Detect which cell encompasses the target text, then output its [X, Y] center coordinate. 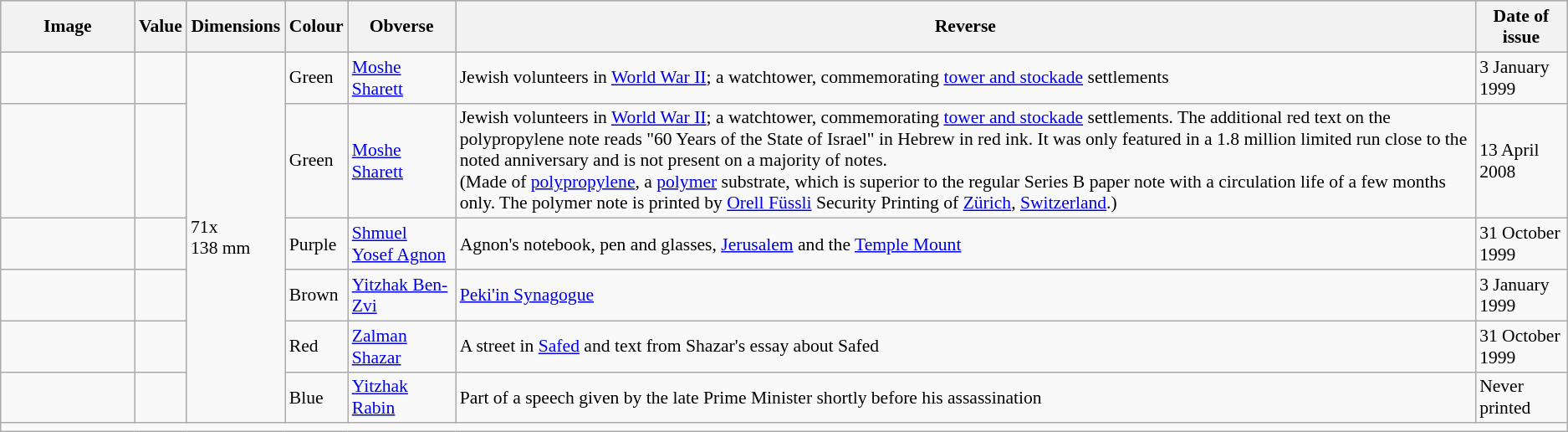
Shmuel Yosef Agnon [401, 244]
Blue [316, 397]
Colour [316, 27]
Reverse [965, 27]
Peki'in Synagogue [965, 295]
A street in Safed and text from Shazar's essay about Safed [965, 347]
Value [161, 27]
Yitzhak Ben-Zvi [401, 295]
Obverse [401, 27]
Jewish volunteers in World War II; a watchtower, commemorating tower and stockade settlements [965, 77]
Zalman Shazar [401, 347]
Never printed [1521, 397]
Date of issue [1521, 27]
Dimensions [236, 27]
Image [68, 27]
Agnon's notebook, pen and glasses, Jerusalem and the Temple Mount [965, 244]
Part of a speech given by the late Prime Minister shortly before his assassination [965, 397]
Red [316, 347]
Purple [316, 244]
13 April 2008 [1521, 161]
Brown [316, 295]
71x 138 mm [236, 238]
Yitzhak Rabin [401, 397]
